Identify which cell holds the provided text, then report its (x, y) central coordinate. 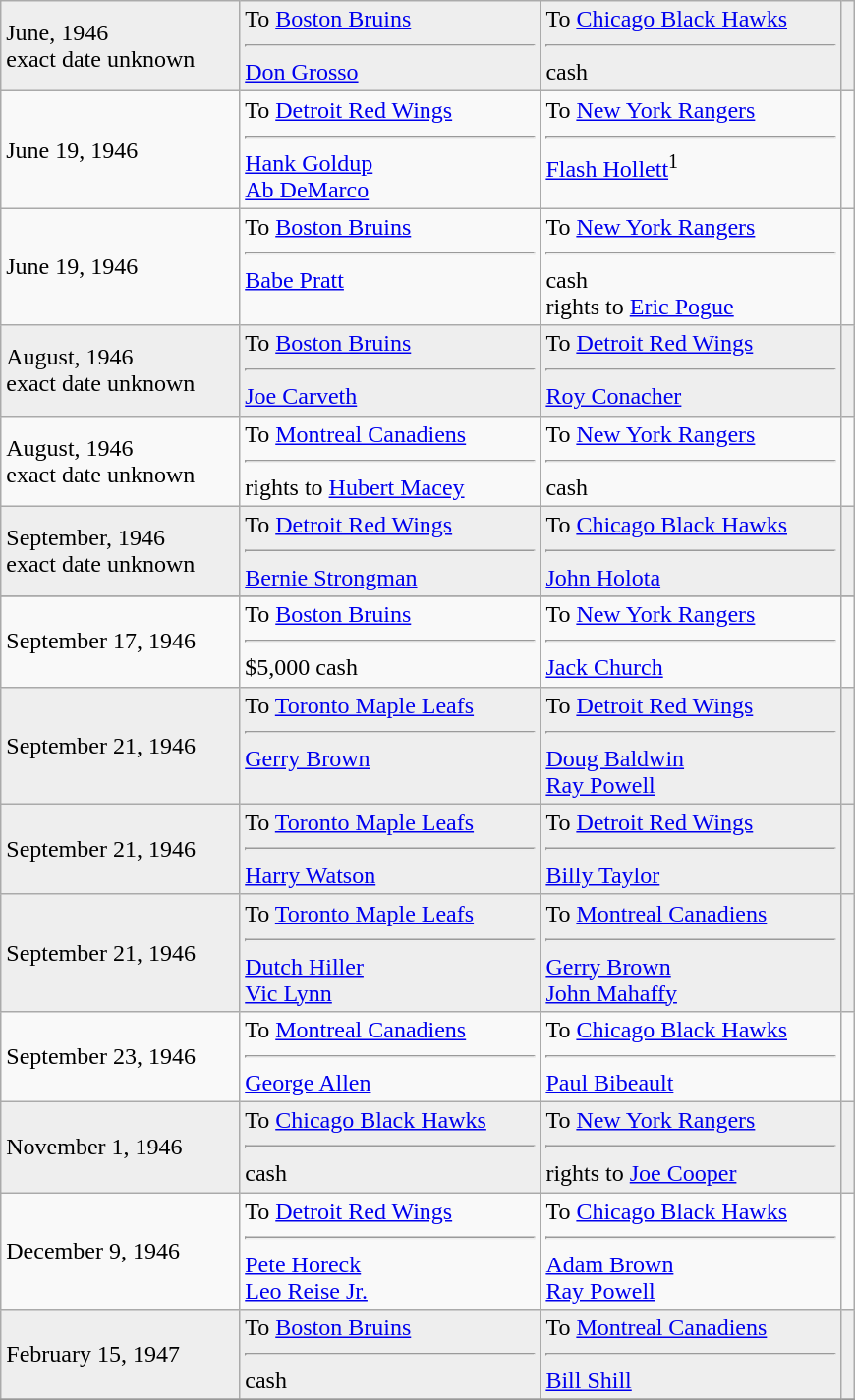
To Detroit Red WingsBilly Taylor (691, 849)
To New York Rangersrights to Joe Cooper (691, 1147)
To Detroit Red WingsBernie Strongman (390, 551)
To Montreal Canadiensrights to Hubert Macey (390, 461)
To Detroit Red WingsDoug BaldwinRay Powell (691, 745)
To Montreal CanadiensGerry BrownJohn Mahaffy (691, 953)
To Boston BruinsJoe Carveth (390, 370)
To New York Rangerscash (691, 461)
To Chicago Black HawksAdam BrownRay Powell (691, 1252)
To Toronto Maple LeafsGerry Brown (390, 745)
To Detroit Red WingsRoy Conacher (691, 370)
To Chicago Black HawksJohn Holota (691, 551)
December 9, 1946 (120, 1252)
To Toronto Maple LeafsDutch HillerVic Lynn (390, 953)
To Toronto Maple LeafsHarry Watson (390, 849)
To Detroit Red WingsPete HoreckLeo Reise Jr. (390, 1252)
To New York RangersJack Church (691, 642)
To Montreal CanadiensBill Shill (691, 1355)
February 15, 1947 (120, 1355)
To New York RangersFlash Hollett1 (691, 149)
September 23, 1946 (120, 1056)
To Boston Bruinscash (390, 1355)
September 17, 1946 (120, 642)
To Boston Bruins$5,000 cash (390, 642)
To Montreal CanadiensGeorge Allen (390, 1056)
To Boston BruinsDon Grosso (390, 46)
November 1, 1946 (120, 1147)
June, 1946exact date unknown (120, 46)
To New York Rangerscashrights to Eric Pogue (691, 267)
To Detroit Red WingsHank GoldupAb DeMarco (390, 149)
September, 1946exact date unknown (120, 551)
To Boston BruinsBabe Pratt (390, 267)
To Chicago Black HawksPaul Bibeault (691, 1056)
